Pinpoint the cell where the given text exists, returning its (x, y) midpoint coordinate. 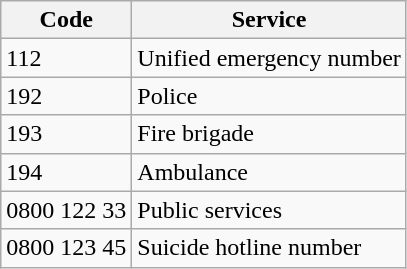
Service (270, 20)
Fire brigade (270, 134)
Ambulance (270, 172)
0800 123 45 (66, 248)
Suicide hotline number (270, 248)
Unified emergency number (270, 58)
Code (66, 20)
0800 122 33 (66, 210)
193 (66, 134)
Police (270, 96)
192 (66, 96)
194 (66, 172)
112 (66, 58)
Public services (270, 210)
